Determine the (x, y) coordinate at the center of the cell enclosing the given text.  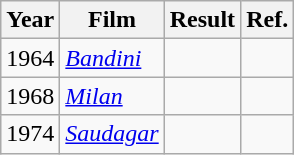
Result (202, 20)
1964 (30, 58)
Year (30, 20)
Ref. (268, 20)
Saudagar (112, 134)
Film (112, 20)
1974 (30, 134)
Milan (112, 96)
1968 (30, 96)
Bandini (112, 58)
